Provide the [x, y] coordinate of the cell's center where the given text is located.  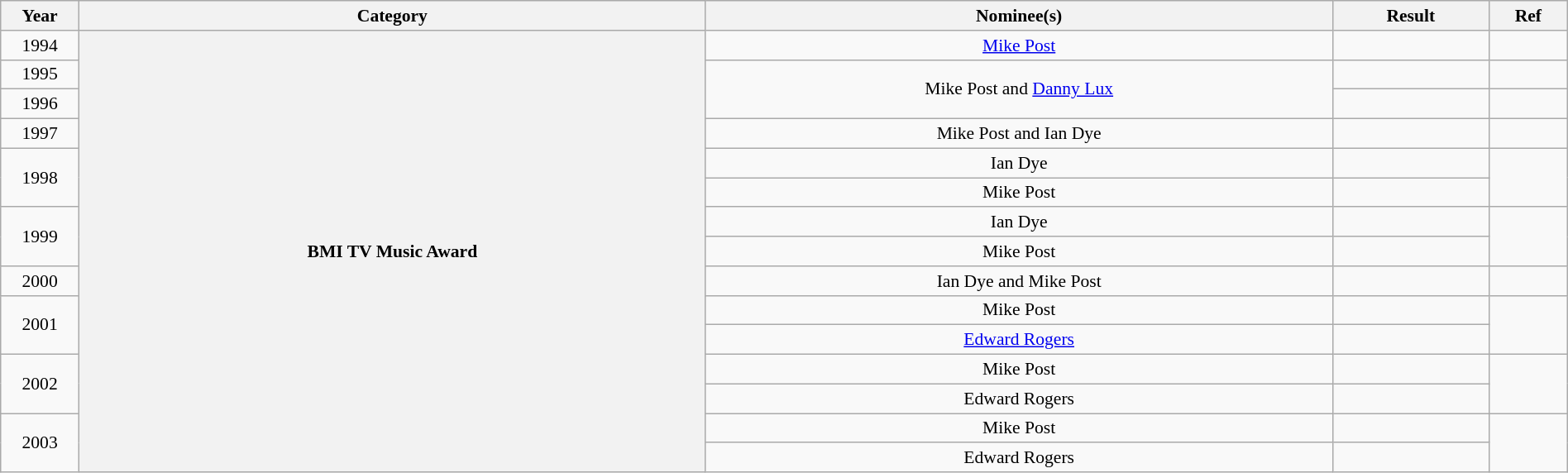
Mike Post and Danny Lux [1019, 89]
Nominee(s) [1019, 16]
Ian Dye and Mike Post [1019, 281]
1999 [40, 236]
2003 [40, 443]
1994 [40, 45]
Category [392, 16]
1995 [40, 74]
1998 [40, 177]
2001 [40, 324]
BMI TV Music Award [392, 251]
Result [1411, 16]
Ref [1528, 16]
1997 [40, 134]
Year [40, 16]
1996 [40, 104]
2002 [40, 384]
Mike Post and Ian Dye [1019, 134]
2000 [40, 281]
